Provide the [x, y] coordinate of the cell's center where the given text is located.  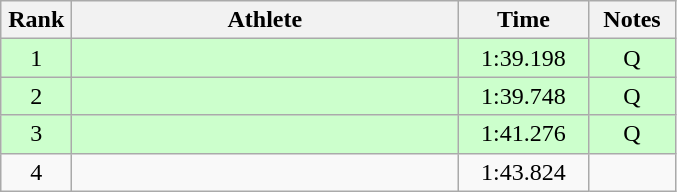
Athlete [265, 20]
1:41.276 [524, 134]
1:43.824 [524, 172]
Notes [632, 20]
Rank [36, 20]
3 [36, 134]
Time [524, 20]
2 [36, 96]
1:39.748 [524, 96]
1 [36, 58]
4 [36, 172]
1:39.198 [524, 58]
